Determine the (X, Y) coordinate at the center of the cell enclosing the given text.  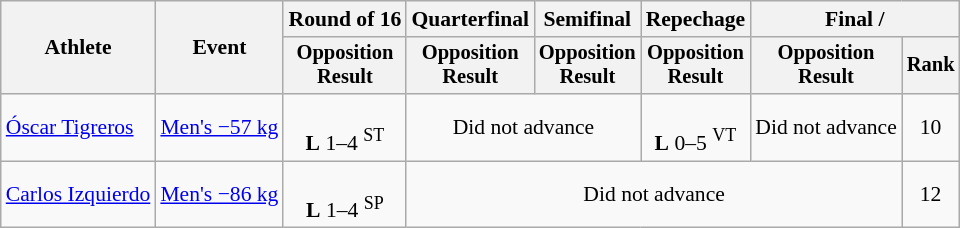
Quarterfinal (470, 19)
Óscar Tigreros (78, 128)
Athlete (78, 48)
L 1–4 ST (344, 128)
10 (931, 128)
L 1–4 SP (344, 194)
Event (219, 48)
Final / (854, 19)
Rank (931, 66)
Carlos Izquierdo (78, 194)
L 0–5 VT (696, 128)
12 (931, 194)
Men's −57 kg (219, 128)
Semifinal (588, 19)
Repechage (696, 19)
Men's −86 kg (219, 194)
Round of 16 (344, 19)
